Return the [x, y] coordinate for the center point of the cell that contains the specified text.  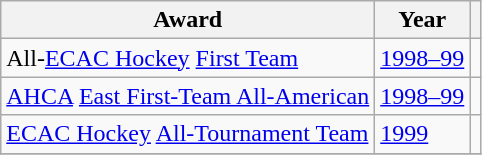
Year [422, 20]
All-ECAC Hockey First Team [188, 58]
1999 [422, 134]
AHCA East First-Team All-American [188, 96]
ECAC Hockey All-Tournament Team [188, 134]
Award [188, 20]
